Provide the (x, y) coordinate of the cell's center where the given text is located.  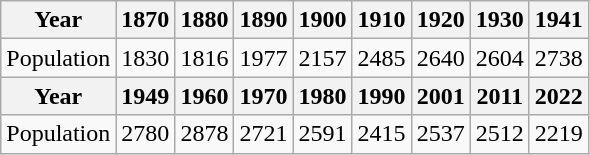
2485 (382, 58)
2022 (558, 96)
2721 (264, 134)
1900 (322, 20)
2001 (440, 96)
1870 (146, 20)
1990 (382, 96)
2537 (440, 134)
1960 (204, 96)
1930 (500, 20)
1880 (204, 20)
2738 (558, 58)
1890 (264, 20)
2604 (500, 58)
2512 (500, 134)
1830 (146, 58)
1970 (264, 96)
2157 (322, 58)
2780 (146, 134)
2640 (440, 58)
2415 (382, 134)
2591 (322, 134)
1920 (440, 20)
2011 (500, 96)
1980 (322, 96)
1910 (382, 20)
2219 (558, 134)
2878 (204, 134)
1941 (558, 20)
1949 (146, 96)
1977 (264, 58)
1816 (204, 58)
